Scan for the cell matching the given text and deliver its [x, y] coordinate at center. 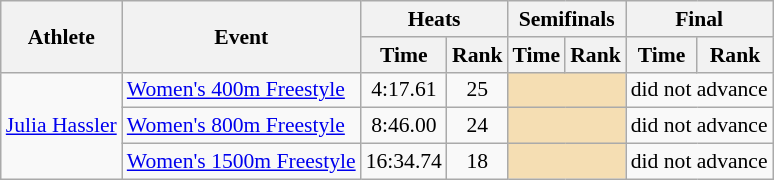
25 [478, 90]
16:34.74 [404, 162]
18 [478, 162]
Julia Hassler [62, 126]
Final [700, 19]
Heats [434, 19]
Athlete [62, 36]
8:46.00 [404, 126]
Event [242, 36]
Women's 1500m Freestyle [242, 162]
Women's 400m Freestyle [242, 90]
Semifinals [567, 19]
4:17.61 [404, 90]
Women's 800m Freestyle [242, 126]
24 [478, 126]
